Scan for the cell matching the given text and deliver its [x, y] coordinate at center. 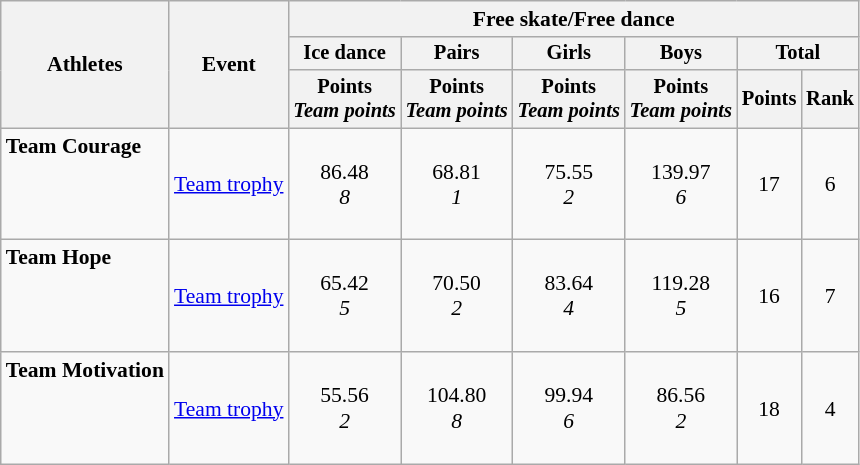
18 [769, 408]
7 [830, 296]
104.808 [457, 408]
139.976 [681, 184]
Points [769, 99]
Team Motivation [85, 408]
68.811 [457, 184]
Event [229, 64]
65.425 [345, 296]
Girls [569, 54]
Ice dance [345, 54]
6 [830, 184]
16 [769, 296]
Rank [830, 99]
Free skate/Free dance [574, 19]
86.562 [681, 408]
83.644 [569, 296]
4 [830, 408]
99.946 [569, 408]
55.562 [345, 408]
Team Courage [85, 184]
Boys [681, 54]
Team Hope [85, 296]
Athletes [85, 64]
86.488 [345, 184]
Pairs [457, 54]
75.552 [569, 184]
Total [798, 54]
17 [769, 184]
119.285 [681, 296]
70.502 [457, 296]
